Extract the [x, y] coordinate from the center of the cell holding the provided text.  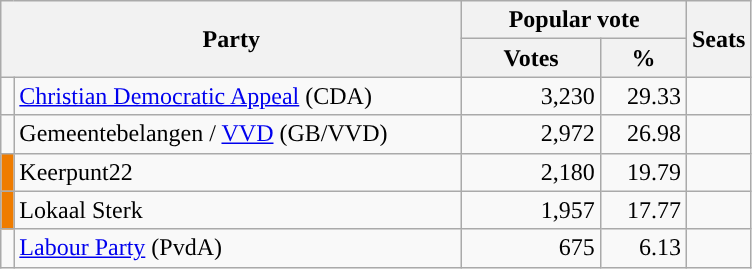
1,957 [532, 210]
Party [232, 39]
2,972 [532, 134]
26.98 [643, 134]
Keerpunt22 [238, 172]
% [643, 58]
Christian Democratic Appeal (CDA) [238, 96]
2,180 [532, 172]
Votes [532, 58]
6.13 [643, 248]
675 [532, 248]
3,230 [532, 96]
Labour Party (PvdA) [238, 248]
Popular vote [574, 20]
29.33 [643, 96]
19.79 [643, 172]
Lokaal Sterk [238, 210]
Seats [718, 39]
17.77 [643, 210]
Gemeentebelangen / VVD (GB/VVD) [238, 134]
